Provide the (X, Y) coordinate of the cell's center where the given text is located.  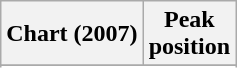
Peakposition (189, 34)
Chart (2007) (72, 34)
